For the text-containing cell, return its midpoint in [x, y] coordinate format. 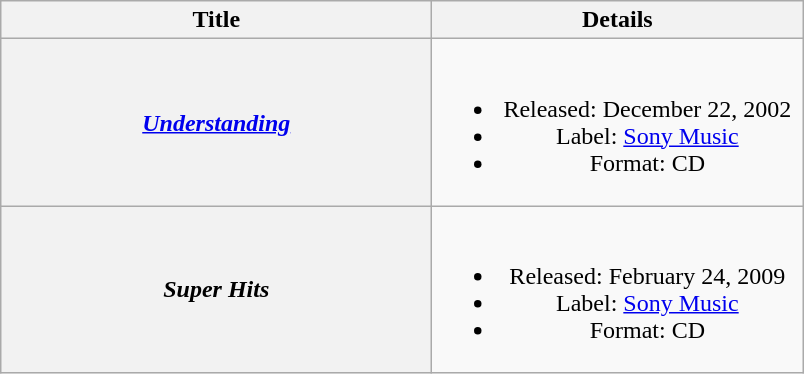
Understanding [216, 122]
Released: December 22, 2002Label: Sony MusicFormat: CD [618, 122]
Title [216, 20]
Released: February 24, 2009Label: Sony MusicFormat: CD [618, 290]
Details [618, 20]
Super Hits [216, 290]
